Search for the cell housing the specified text and yield its [X, Y] center coordinate. 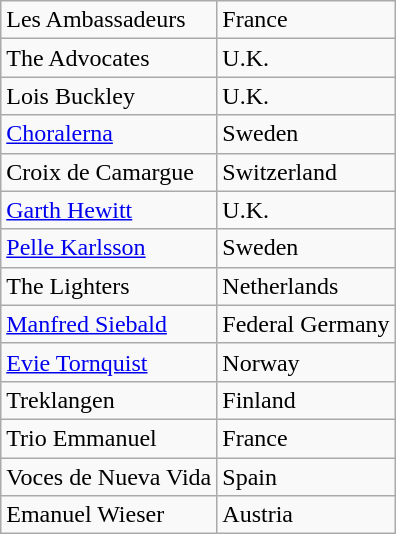
Garth Hewitt [109, 210]
Norway [306, 362]
The Lighters [109, 286]
Finland [306, 400]
Evie Tornquist [109, 362]
Netherlands [306, 286]
Pelle Karlsson [109, 248]
Les Ambassadeurs [109, 20]
Federal Germany [306, 324]
Choralerna [109, 134]
Lois Buckley [109, 96]
The Advocates [109, 58]
Manfred Siebald [109, 324]
Trio Emmanuel [109, 438]
Emanuel Wieser [109, 515]
Austria [306, 515]
Voces de Nueva Vida [109, 477]
Croix de Camargue [109, 172]
Treklangen [109, 400]
Switzerland [306, 172]
Spain [306, 477]
